From the cell containing the given text, extract its center point as [X, Y] coordinate. 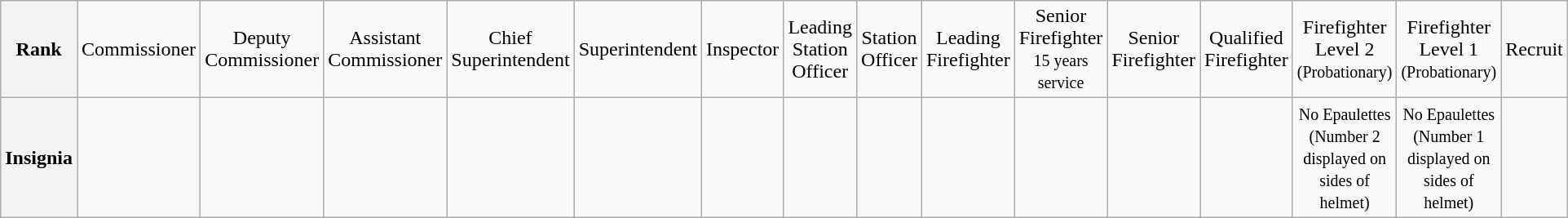
Leading Station Officer [820, 49]
Rank [39, 49]
Assistant Commissioner [385, 49]
Station Officer [890, 49]
Senior Firefighter [1154, 49]
Insignia [39, 158]
No Epaulettes(Number 2 displayed on sides of helmet) [1345, 158]
Leading Firefighter [968, 49]
Chief Superintendent [510, 49]
No Epaulettes(Number 1 displayed on sides of helmet) [1449, 158]
Recruit [1535, 49]
Firefighter Level 1(Probationary) [1449, 49]
Superintendent [638, 49]
Firefighter Level 2(Probationary) [1345, 49]
Senior Firefighter15 years service [1061, 49]
Commissioner [139, 49]
Inspector [743, 49]
Qualified Firefighter [1247, 49]
Deputy Commissioner [263, 49]
